Detect which cell encompasses the target text, then output its [x, y] center coordinate. 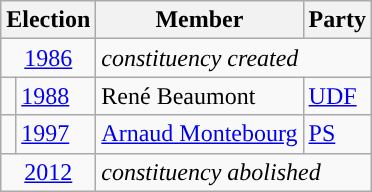
PS [337, 134]
Arnaud Montebourg [200, 134]
2012 [48, 172]
Member [200, 20]
1986 [48, 58]
Party [337, 20]
constituency abolished [234, 172]
constituency created [234, 58]
Election [48, 20]
1988 [56, 96]
UDF [337, 96]
1997 [56, 134]
René Beaumont [200, 96]
